Extract the [X, Y] coordinate from the center of the cell holding the provided text.  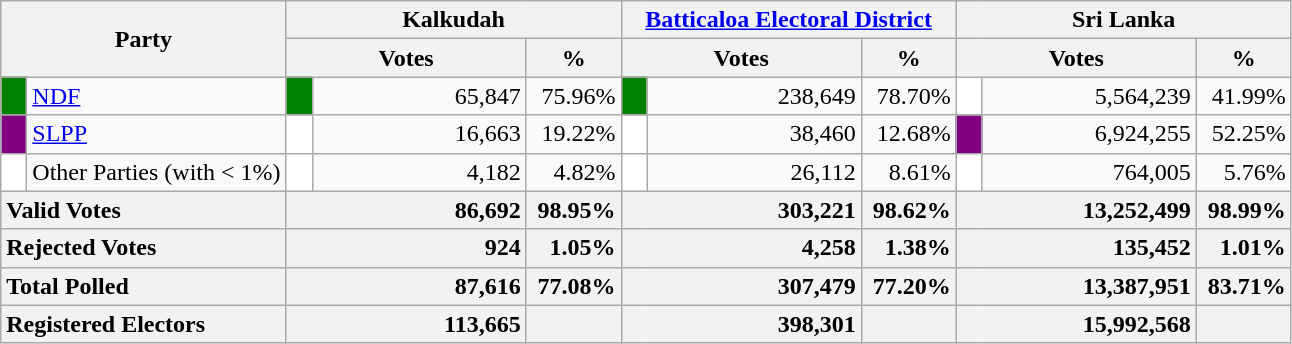
38,460 [754, 134]
4,258 [741, 248]
924 [406, 248]
77.08% [574, 286]
135,452 [1076, 248]
113,665 [406, 324]
4.82% [574, 172]
Valid Votes [144, 210]
13,387,951 [1076, 286]
98.99% [1244, 210]
77.20% [908, 286]
41.99% [1244, 96]
5,564,239 [1089, 96]
98.95% [574, 210]
Sri Lanka [1124, 20]
6,924,255 [1089, 134]
Party [144, 39]
8.61% [908, 172]
Rejected Votes [144, 248]
52.25% [1244, 134]
303,221 [741, 210]
Kalkudah [454, 20]
238,649 [754, 96]
65,847 [419, 96]
87,616 [406, 286]
78.70% [908, 96]
SLPP [156, 134]
1.05% [574, 248]
Other Parties (with < 1%) [156, 172]
764,005 [1089, 172]
16,663 [419, 134]
307,479 [741, 286]
26,112 [754, 172]
86,692 [406, 210]
1.38% [908, 248]
19.22% [574, 134]
13,252,499 [1076, 210]
5.76% [1244, 172]
Total Polled [144, 286]
98.62% [908, 210]
75.96% [574, 96]
15,992,568 [1076, 324]
83.71% [1244, 286]
12.68% [908, 134]
NDF [156, 96]
4,182 [419, 172]
398,301 [741, 324]
1.01% [1244, 248]
Batticaloa Electoral District [788, 20]
Registered Electors [144, 324]
